Locate the cell with the specified text and output its [X, Y] center coordinate. 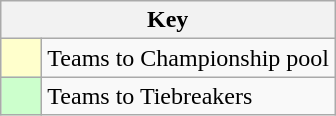
Teams to Tiebreakers [188, 96]
Teams to Championship pool [188, 58]
Key [168, 20]
